Output the [x, y] coordinate of the center of the cell containing the given text.  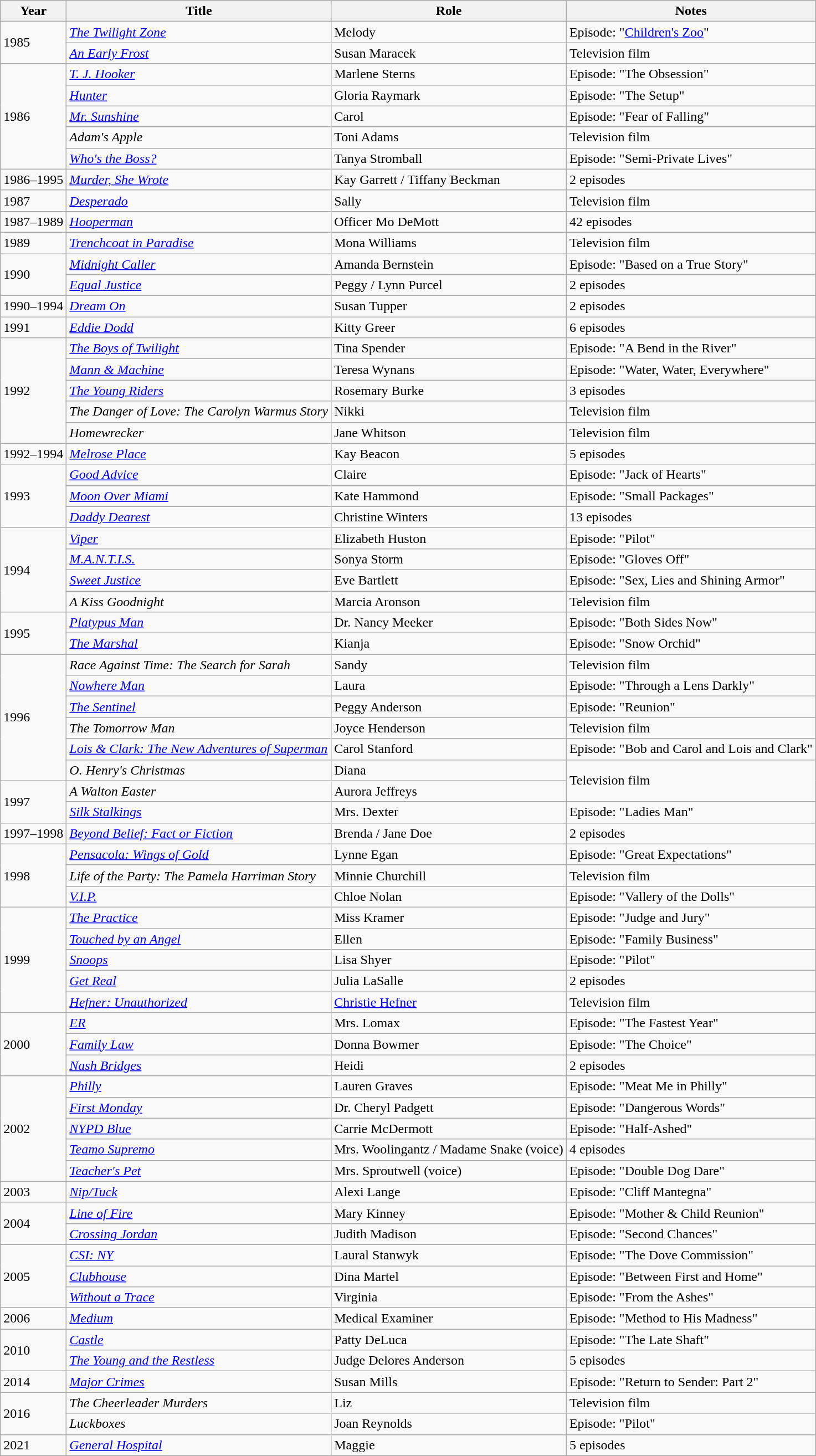
Teresa Wynans [449, 370]
ER [199, 1023]
Joyce Henderson [449, 728]
An Early Frost [199, 53]
Episode: "Ladies Man" [691, 812]
Marcia Aronson [449, 601]
Silk Stalkings [199, 812]
1997 [33, 802]
Mona Williams [449, 243]
Melrose Place [199, 454]
Who's the Boss? [199, 158]
Claire [449, 475]
Virginia [449, 1298]
Episode: "Sex, Lies and Shining Armor" [691, 580]
Touched by an Angel [199, 939]
Sonya Storm [449, 559]
Nowhere Man [199, 686]
1998 [33, 875]
Episode: "Semi-Private Lives" [691, 158]
2014 [33, 1382]
1999 [33, 960]
Dream On [199, 306]
Miss Kramer [449, 917]
Episode: "Based on a True Story" [691, 264]
Episode: "Return to Sender: Part 2" [691, 1382]
Episode: "The Dove Commission" [691, 1255]
2004 [33, 1223]
Episode: "Second Chances" [691, 1234]
Hefner: Unauthorized [199, 1002]
Mrs. Dexter [449, 812]
Lisa Shyer [449, 960]
Rosemary Burke [449, 391]
Notes [691, 11]
O. Henry's Christmas [199, 770]
Lois & Clark: The New Adventures of Superman [199, 749]
Mr. Sunshine [199, 116]
2005 [33, 1276]
Tanya Stromball [449, 158]
Snoops [199, 960]
2021 [33, 1445]
Kianja [449, 644]
Toni Adams [449, 137]
Medium [199, 1319]
The Sentinel [199, 707]
1986 [33, 116]
1987 [33, 201]
1993 [33, 496]
6 episodes [691, 327]
Trenchcoat in Paradise [199, 243]
Aurora Jeffreys [449, 791]
Marlene Sterns [449, 74]
Lynne Egan [449, 854]
2003 [33, 1192]
Nikki [449, 412]
2002 [33, 1129]
Julia LaSalle [449, 981]
Episode: "Double Dog Dare" [691, 1171]
1985 [33, 43]
The Tomorrow Man [199, 728]
Dina Martel [449, 1276]
4 episodes [691, 1150]
Kitty Greer [449, 327]
Episode: "Small Packages" [691, 496]
42 episodes [691, 222]
Episode: "A Bend in the River" [691, 348]
A Kiss Goodnight [199, 601]
General Hospital [199, 1445]
Joan Reynolds [449, 1424]
1990–1994 [33, 306]
Episode: "Fear of Falling" [691, 116]
Hunter [199, 95]
Episode: "The Late Shaft" [691, 1340]
The Boys of Twilight [199, 348]
1990 [33, 275]
Christine Winters [449, 517]
Carol [449, 116]
Episode: "Children's Zoo" [691, 32]
1986–1995 [33, 180]
Lauren Graves [449, 1086]
Episode: "The Setup" [691, 95]
Episode: "The Fastest Year" [691, 1023]
13 episodes [691, 517]
Donna Bowmer [449, 1044]
Episode: "Gloves Off" [691, 559]
Episode: "The Obsession" [691, 74]
Episode: "Snow Orchid" [691, 644]
Luckboxes [199, 1424]
Sweet Justice [199, 580]
Nash Bridges [199, 1065]
Line of Fire [199, 1213]
Episode: "Cliff Mantegna" [691, 1192]
Without a Trace [199, 1298]
Dr. Cheryl Padgett [449, 1108]
NYPD Blue [199, 1129]
1997–1998 [33, 833]
Judge Delores Anderson [449, 1361]
Sandy [449, 665]
2016 [33, 1413]
1991 [33, 327]
Laural Stanwyk [449, 1255]
Ellen [449, 939]
First Monday [199, 1108]
Nip/Tuck [199, 1192]
Major Crimes [199, 1382]
Diana [449, 770]
The Cheerleader Murders [199, 1403]
Episode: "Between First and Home" [691, 1276]
Christie Hefner [449, 1002]
Episode: "Reunion" [691, 707]
Peggy Anderson [449, 707]
2010 [33, 1350]
Susan Maracek [449, 53]
1987–1989 [33, 222]
Title [199, 11]
Platypus Man [199, 623]
Susan Tupper [449, 306]
Equal Justice [199, 285]
1995 [33, 633]
Good Advice [199, 475]
Mary Kinney [449, 1213]
Eddie Dodd [199, 327]
3 episodes [691, 391]
1996 [33, 717]
Kay Beacon [449, 454]
Episode: "Dangerous Words" [691, 1108]
Teamo Supremo [199, 1150]
Murder, She Wrote [199, 180]
Sally [449, 201]
Carol Stanford [449, 749]
Episode: "Jack of Hearts" [691, 475]
Adam's Apple [199, 137]
Tina Spender [449, 348]
Episode: "Meat Me in Philly" [691, 1086]
Susan Mills [449, 1382]
Heidi [449, 1065]
CSI: NY [199, 1255]
1989 [33, 243]
The Young Riders [199, 391]
Liz [449, 1403]
Episode: "Through a Lens Darkly" [691, 686]
The Danger of Love: The Carolyn Warmus Story [199, 412]
The Marshal [199, 644]
Race Against Time: The Search for Sarah [199, 665]
Kay Garrett / Tiffany Beckman [449, 180]
Moon Over Miami [199, 496]
Episode: "From the Ashes" [691, 1298]
Clubhouse [199, 1276]
2006 [33, 1319]
V.I.P. [199, 896]
Peggy / Lynn Purcel [449, 285]
Patty DeLuca [449, 1340]
Hooperman [199, 222]
Episode: "Bob and Carol and Lois and Clark" [691, 749]
Episode: "Family Business" [691, 939]
Crossing Jordan [199, 1234]
Carrie McDermott [449, 1129]
Mrs. Lomax [449, 1023]
M.A.N.T.I.S. [199, 559]
Jane Whitson [449, 433]
Episode: "Method to His Madness" [691, 1319]
Episode: "Vallery of the Dolls" [691, 896]
Daddy Dearest [199, 517]
Homewrecker [199, 433]
Get Real [199, 981]
Castle [199, 1340]
Minnie Churchill [449, 875]
Brenda / Jane Doe [449, 833]
Teacher's Pet [199, 1171]
Medical Examiner [449, 1319]
Eve Bartlett [449, 580]
Episode: "The Choice" [691, 1044]
Episode: "Great Expectations" [691, 854]
Pensacola: Wings of Gold [199, 854]
Gloria Raymark [449, 95]
Episode: "Mother & Child Reunion" [691, 1213]
Dr. Nancy Meeker [449, 623]
Mann & Machine [199, 370]
Kate Hammond [449, 496]
Life of the Party: The Pamela Harriman Story [199, 875]
Judith Madison [449, 1234]
The Practice [199, 917]
Officer Mo DeMott [449, 222]
Philly [199, 1086]
Desperado [199, 201]
Episode: "Water, Water, Everywhere" [691, 370]
Melody [449, 32]
1992–1994 [33, 454]
The Young and the Restless [199, 1361]
Role [449, 11]
1992 [33, 391]
T. J. Hooker [199, 74]
Episode: "Judge and Jury" [691, 917]
2000 [33, 1044]
Episode: "Both Sides Now" [691, 623]
Amanda Bernstein [449, 264]
1994 [33, 570]
Mrs. Woolingantz / Madame Snake (voice) [449, 1150]
Elizabeth Huston [449, 538]
Mrs. Sproutwell (voice) [449, 1171]
The Twilight Zone [199, 32]
Family Law [199, 1044]
Laura [449, 686]
Maggie [449, 1445]
Midnight Caller [199, 264]
Chloe Nolan [449, 896]
Episode: "Half-Ashed" [691, 1129]
A Walton Easter [199, 791]
Beyond Belief: Fact or Fiction [199, 833]
Year [33, 11]
Alexi Lange [449, 1192]
Viper [199, 538]
